Scan for the cell matching the given text and deliver its (x, y) coordinate at center. 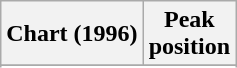
Chart (1996) (72, 34)
Peakposition (189, 34)
